Locate the cell with the specified text and output its (X, Y) center coordinate. 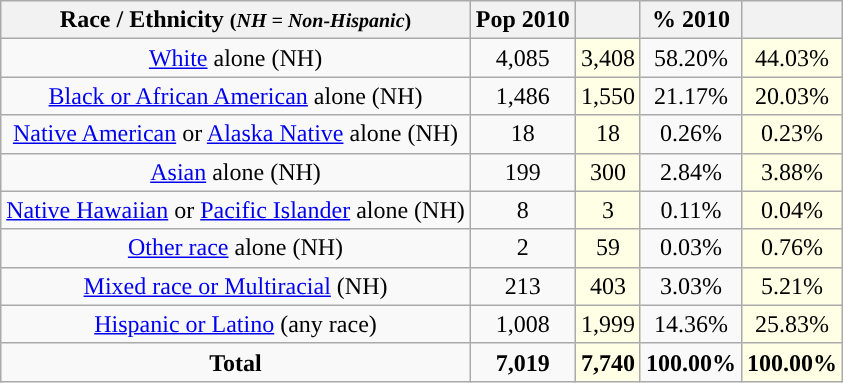
Total (236, 362)
Pop 2010 (522, 20)
3.88% (792, 172)
3 (608, 210)
7,019 (522, 362)
Native American or Alaska Native alone (NH) (236, 134)
0.03% (690, 248)
Mixed race or Multiracial (NH) (236, 286)
4,085 (522, 58)
25.83% (792, 324)
58.20% (690, 58)
8 (522, 210)
0.11% (690, 210)
Other race alone (NH) (236, 248)
2 (522, 248)
White alone (NH) (236, 58)
5.21% (792, 286)
20.03% (792, 96)
7,740 (608, 362)
1,008 (522, 324)
1,486 (522, 96)
403 (608, 286)
59 (608, 248)
1,550 (608, 96)
Black or African American alone (NH) (236, 96)
Asian alone (NH) (236, 172)
14.36% (690, 324)
2.84% (690, 172)
0.23% (792, 134)
199 (522, 172)
Hispanic or Latino (any race) (236, 324)
21.17% (690, 96)
44.03% (792, 58)
213 (522, 286)
300 (608, 172)
1,999 (608, 324)
3.03% (690, 286)
0.04% (792, 210)
0.26% (690, 134)
% 2010 (690, 20)
3,408 (608, 58)
Race / Ethnicity (NH = Non-Hispanic) (236, 20)
Native Hawaiian or Pacific Islander alone (NH) (236, 210)
0.76% (792, 248)
